For the text-containing cell, return its midpoint in (x, y) coordinate format. 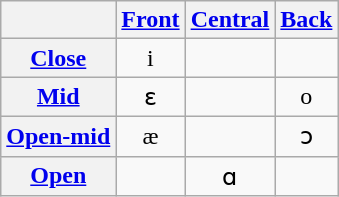
Front (150, 20)
o (306, 97)
ɔ (306, 136)
æ (150, 136)
Open (58, 176)
ɛ (150, 97)
Central (230, 20)
ɑ (230, 176)
Mid (58, 97)
Close (58, 58)
Open-mid (58, 136)
Back (306, 20)
i (150, 58)
